Detect which cell encompasses the target text, then output its (X, Y) center coordinate. 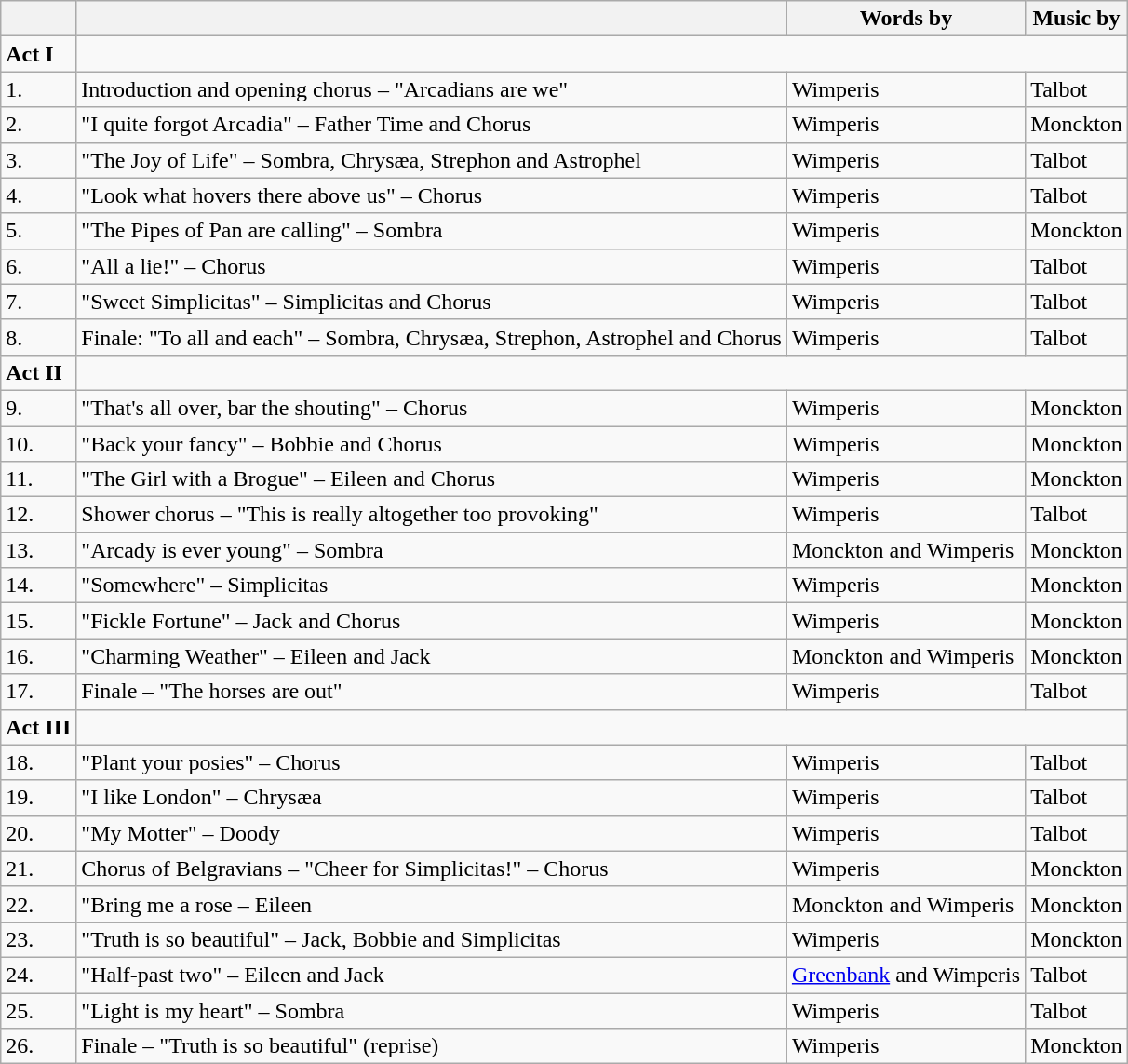
"Plant your posies" – Chorus (432, 762)
"My Motter" – Doody (432, 833)
"I like London" – Chrysæa (432, 798)
21. (39, 869)
1. (39, 89)
6. (39, 266)
2. (39, 125)
15. (39, 621)
19. (39, 798)
25. (39, 1010)
Greenbank and Wimperis (906, 975)
26. (39, 1046)
23. (39, 939)
8. (39, 337)
Act III (39, 727)
"Arcady is ever young" – Sombra (432, 550)
"Charming Weather" – Eileen and Jack (432, 656)
"Bring me a rose – Eileen (432, 904)
"Fickle Fortune" – Jack and Chorus (432, 621)
11. (39, 479)
"That's all over, bar the shouting" – Chorus (432, 408)
"Truth is so beautiful" – Jack, Bobbie and Simplicitas (432, 939)
16. (39, 656)
Introduction and opening chorus – "Arcadians are we" (432, 89)
5. (39, 231)
"Back your fancy" – Bobbie and Chorus (432, 444)
"The Joy of Life" – Sombra, Chrysæa, Strephon and Astrophel (432, 160)
"Somewhere" – Simplicitas (432, 586)
9. (39, 408)
"Sweet Simplicitas" – Simplicitas and Chorus (432, 302)
7. (39, 302)
Chorus of Belgravians – "Cheer for Simplicitas!" – Chorus (432, 869)
Shower chorus – "This is really altogether too provoking" (432, 515)
"Half-past two" – Eileen and Jack (432, 975)
10. (39, 444)
"The Girl with a Brogue" – Eileen and Chorus (432, 479)
"Look what hovers there above us" – Chorus (432, 195)
"The Pipes of Pan are calling" – Sombra (432, 231)
"All a lie!" – Chorus (432, 266)
20. (39, 833)
Finale: "To all and each" – Sombra, Chrysæa, Strephon, Astrophel and Chorus (432, 337)
13. (39, 550)
"Light is my heart" – Sombra (432, 1010)
Words by (906, 19)
4. (39, 195)
18. (39, 762)
12. (39, 515)
Finale – "The horses are out" (432, 692)
17. (39, 692)
24. (39, 975)
22. (39, 904)
Finale – "Truth is so beautiful" (reprise) (432, 1046)
Act I (39, 54)
3. (39, 160)
"I quite forgot Arcadia" – Father Time and Chorus (432, 125)
Act II (39, 372)
Music by (1077, 19)
14. (39, 586)
